Pinpoint the cell where the given text exists, returning its [x, y] midpoint coordinate. 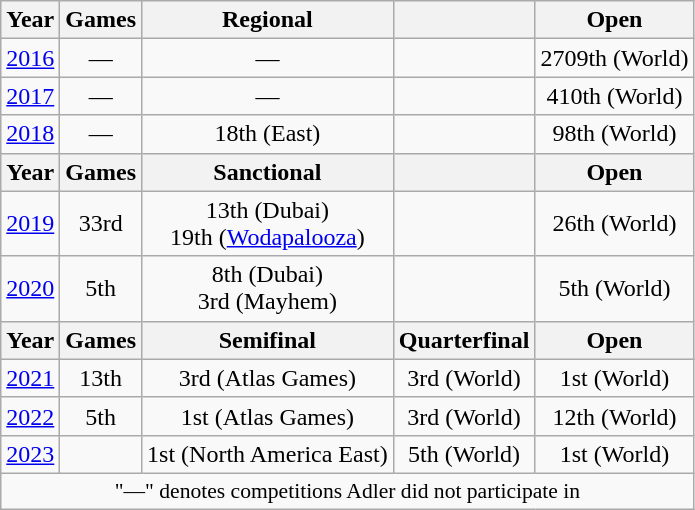
410th (World) [614, 96]
18th (East) [268, 134]
"—" denotes competitions Adler did not participate in [348, 491]
2018 [30, 134]
Regional [268, 20]
2021 [30, 378]
8th (Dubai) 3rd (Mayhem) [268, 288]
1st (Atlas Games) [268, 416]
Quarterfinal [464, 340]
2709th (World) [614, 58]
3rd (Atlas Games) [268, 378]
2019 [30, 224]
2020 [30, 288]
98th (World) [614, 134]
33rd [101, 224]
2016 [30, 58]
12th (World) [614, 416]
2023 [30, 454]
13th [101, 378]
2022 [30, 416]
Sanctional [268, 172]
1st (North America East) [268, 454]
26th (World) [614, 224]
13th (Dubai)19th (Wodapalooza) [268, 224]
2017 [30, 96]
Semifinal [268, 340]
